Detect which cell encompasses the target text, then output its [X, Y] center coordinate. 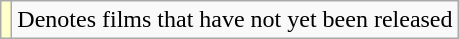
Denotes films that have not yet been released [235, 20]
